Output the (x, y) coordinate of the center of the cell containing the given text.  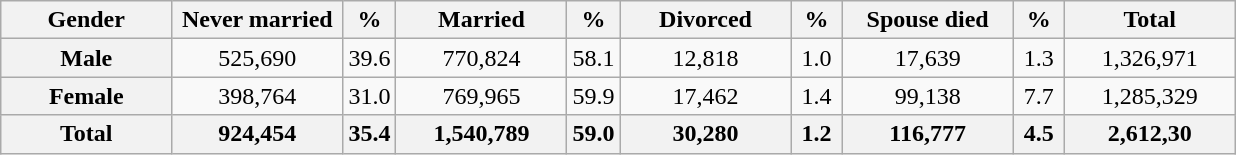
39.6 (370, 58)
1,540,789 (482, 134)
398,764 (258, 96)
Married (482, 20)
770,824 (482, 58)
35.4 (370, 134)
31.0 (370, 96)
1.3 (1038, 58)
17,462 (706, 96)
30,280 (706, 134)
Never married (258, 20)
1.0 (816, 58)
1.2 (816, 134)
1,285,329 (1150, 96)
Spouse died (928, 20)
Gender (86, 20)
1,326,971 (1150, 58)
99,138 (928, 96)
769,965 (482, 96)
2,612,30 (1150, 134)
Female (86, 96)
58.1 (594, 58)
Male (86, 58)
924,454 (258, 134)
59.9 (594, 96)
116,777 (928, 134)
59.0 (594, 134)
525,690 (258, 58)
4.5 (1038, 134)
7.7 (1038, 96)
17,639 (928, 58)
1.4 (816, 96)
12,818 (706, 58)
Divorced (706, 20)
